Pinpoint the cell where the given text exists, returning its [x, y] midpoint coordinate. 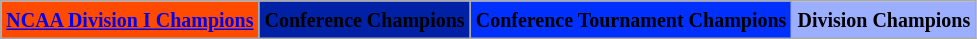
Conference Tournament Champions [631, 20]
Division Champions [884, 20]
Conference Champions [364, 20]
NCAA Division I Champions [130, 20]
